Pinpoint the cell where the given text exists, returning its [x, y] midpoint coordinate. 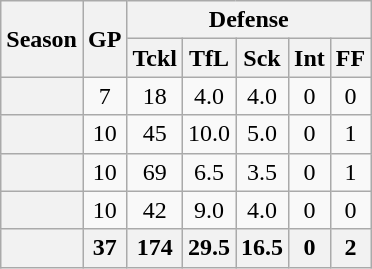
45 [155, 134]
42 [155, 210]
29.5 [208, 248]
2 [350, 248]
Season [42, 39]
18 [155, 96]
GP [104, 39]
Tckl [155, 58]
9.0 [208, 210]
69 [155, 172]
Sck [262, 58]
3.5 [262, 172]
16.5 [262, 248]
6.5 [208, 172]
Int [310, 58]
5.0 [262, 134]
174 [155, 248]
37 [104, 248]
7 [104, 96]
10.0 [208, 134]
Defense [249, 20]
FF [350, 58]
TfL [208, 58]
